Detect which cell encompasses the target text, then output its [x, y] center coordinate. 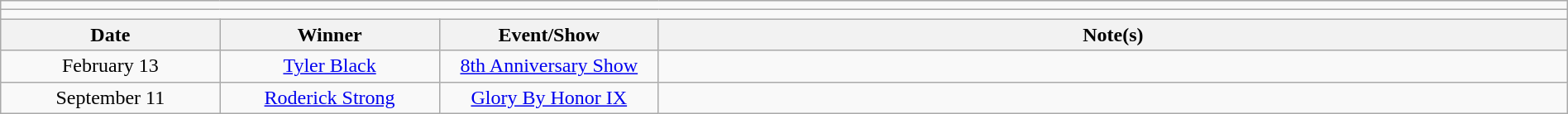
September 11 [111, 97]
Winner [329, 35]
Glory By Honor IX [549, 97]
Date [111, 35]
February 13 [111, 66]
8th Anniversary Show [549, 66]
Note(s) [1113, 35]
Roderick Strong [329, 97]
Event/Show [549, 35]
Tyler Black [329, 66]
